Return [X, Y] of the center of cell containing provided text 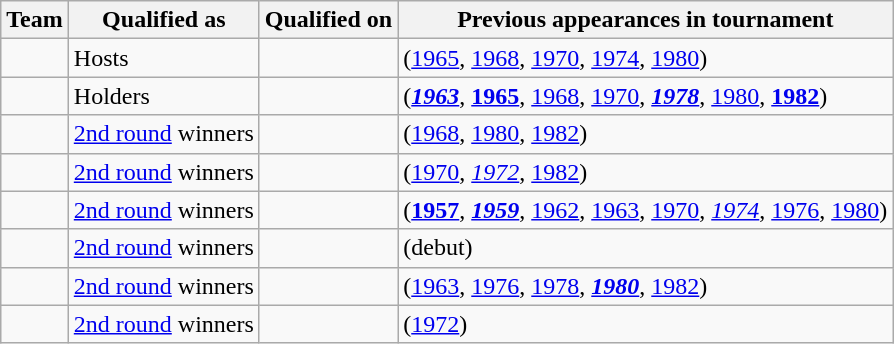
Hosts [164, 58]
(1965, 1968, 1970, 1974, 1980) [646, 58]
(1972) [646, 324]
(1957, 1959, 1962, 1963, 1970, 1974, 1976, 1980) [646, 210]
Qualified on [328, 20]
Previous appearances in tournament [646, 20]
Team [35, 20]
(debut) [646, 248]
(1970, 1972, 1982) [646, 172]
Qualified as [164, 20]
(1963, 1965, 1968, 1970, 1978, 1980, 1982) [646, 96]
(1963, 1976, 1978, 1980, 1982) [646, 286]
(1968, 1980, 1982) [646, 134]
Holders [164, 96]
